Return the (x, y) coordinate for the center point of the cell that contains the specified text.  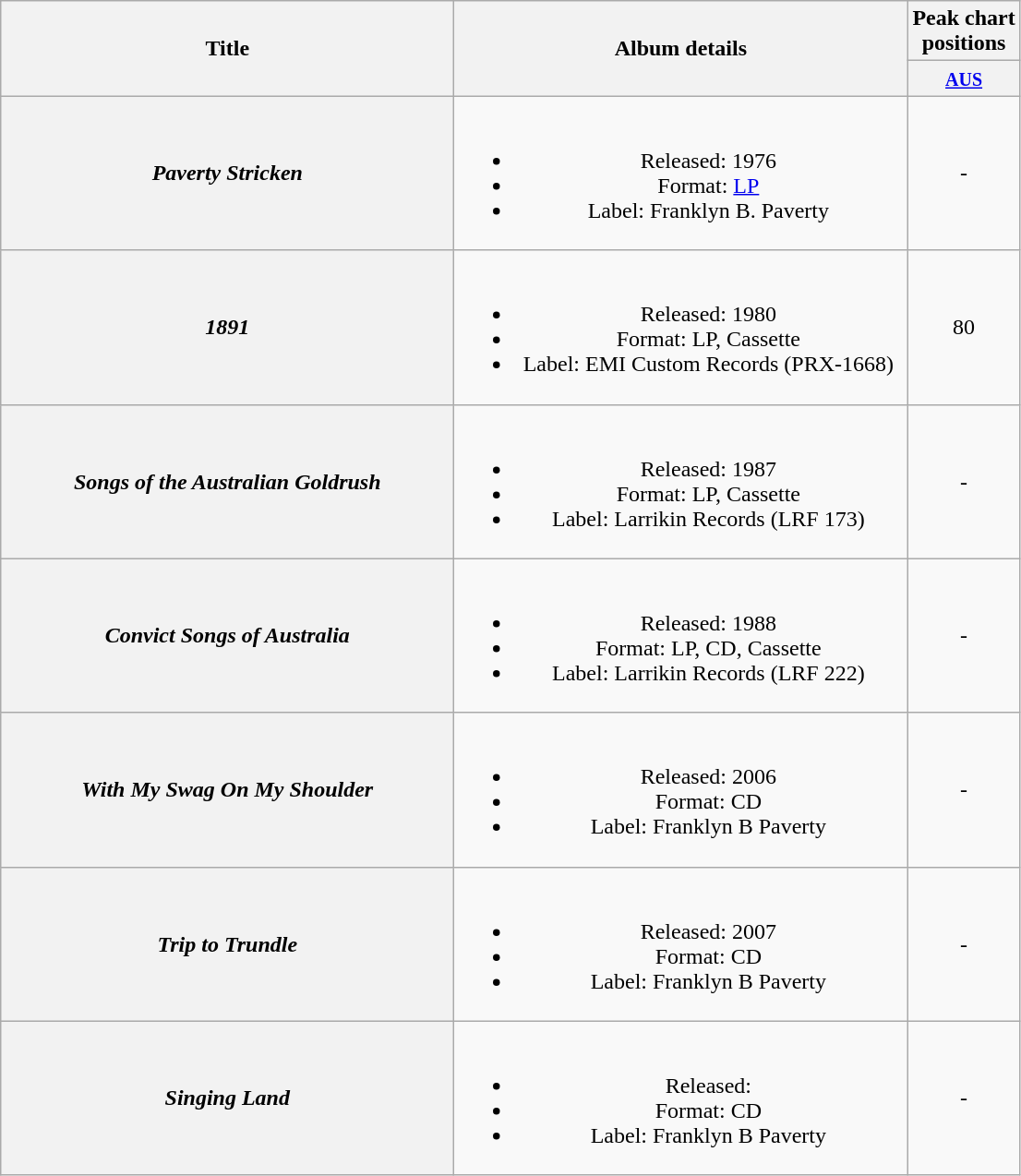
Songs of the Australian Goldrush (227, 482)
Released: 2007Format: CDLabel: Franklyn B Paverty (681, 943)
Trip to Trundle (227, 943)
With My Swag On My Shoulder (227, 790)
1891 (227, 327)
Released: 1976Format: LPLabel: Franklyn B. Paverty (681, 174)
Released: 1987Format: LP, CassetteLabel: Larrikin Records (LRF 173) (681, 482)
Singing Land (227, 1098)
Released: 1988Format: LP, CD, CassetteLabel: Larrikin Records (LRF 222) (681, 635)
Released: 2006Format: CDLabel: Franklyn B Paverty (681, 790)
Title (227, 48)
Album details (681, 48)
Peak chartpositions (964, 31)
Released:Format: CDLabel: Franklyn B Paverty (681, 1098)
AUS (964, 78)
Convict Songs of Australia (227, 635)
80 (964, 327)
Paverty Stricken (227, 174)
Released: 1980Format: LP, CassetteLabel: EMI Custom Records (PRX-1668) (681, 327)
